Capture the cell that displays the provided text and extract its [x, y] central coordinate. 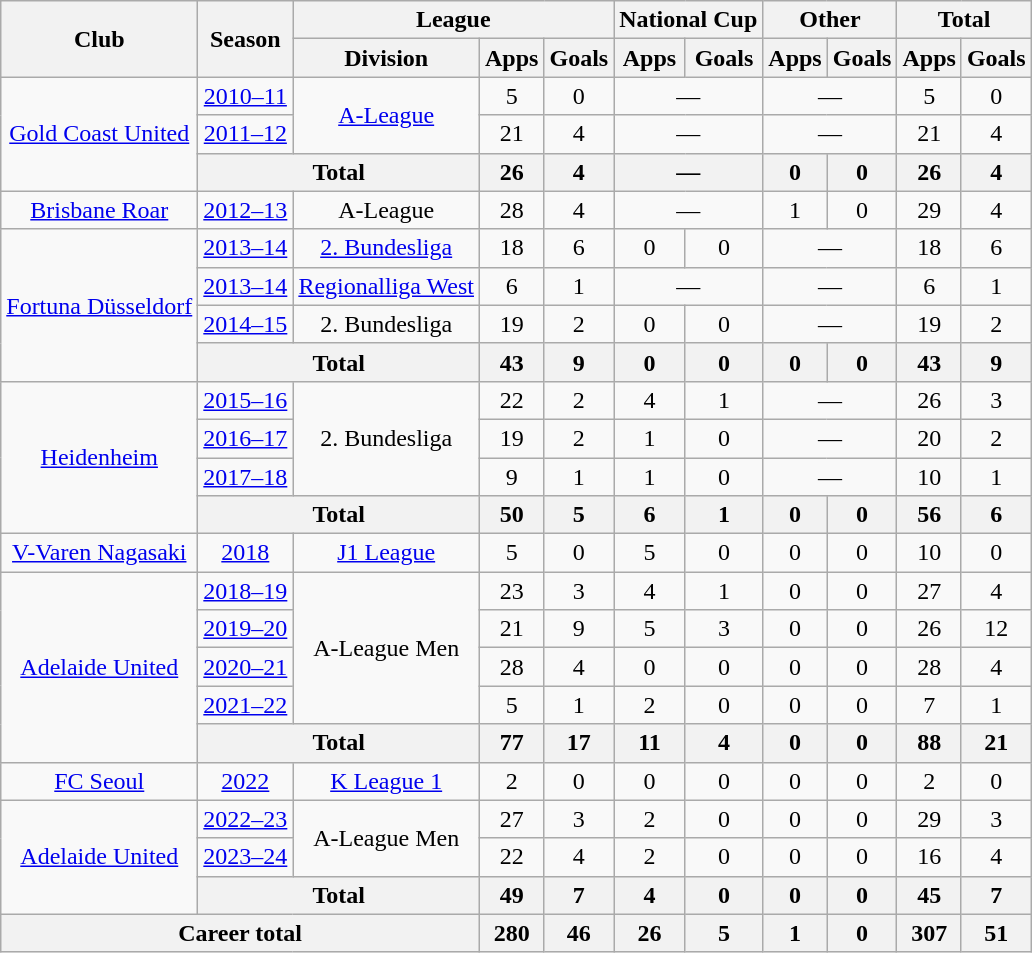
Division [386, 58]
K League 1 [386, 781]
FC Seoul [100, 781]
11 [650, 743]
2017–18 [246, 477]
Heidenheim [100, 457]
Gold Coast United [100, 134]
National Cup [688, 20]
2018–19 [246, 591]
17 [579, 743]
2010–11 [246, 96]
2014–15 [246, 324]
307 [929, 933]
2012–13 [246, 210]
League [454, 20]
12 [996, 629]
23 [512, 591]
2018 [246, 553]
Other [830, 20]
J1 League [386, 553]
2011–12 [246, 134]
49 [512, 895]
Club [100, 39]
77 [512, 743]
16 [929, 857]
46 [579, 933]
2021–22 [246, 705]
Season [246, 39]
2016–17 [246, 438]
2022 [246, 781]
Brisbane Roar [100, 210]
45 [929, 895]
Career total [240, 933]
20 [929, 438]
88 [929, 743]
50 [512, 515]
Fortuna Düsseldorf [100, 305]
2023–24 [246, 857]
56 [929, 515]
280 [512, 933]
2019–20 [246, 629]
2015–16 [246, 400]
Regionalliga West [386, 286]
2020–21 [246, 667]
51 [996, 933]
V-Varen Nagasaki [100, 553]
2022–23 [246, 819]
